Search for the cell housing the specified text and yield its (X, Y) center coordinate. 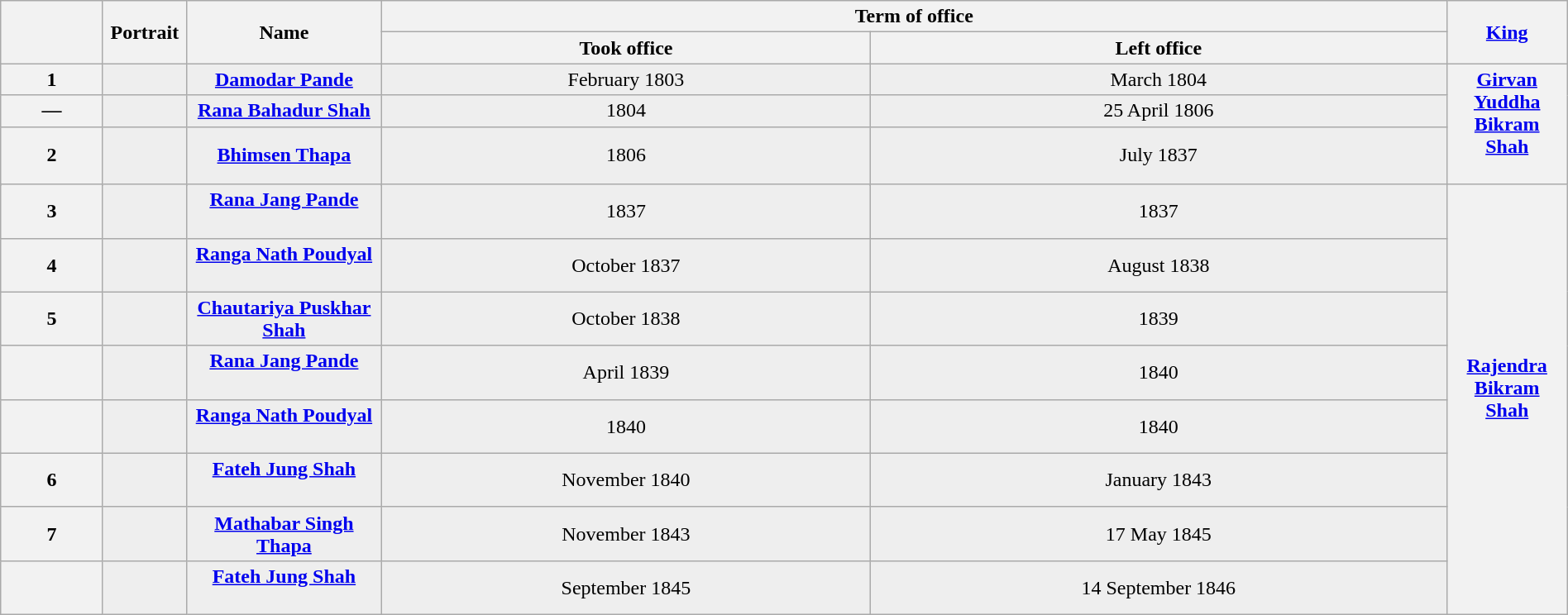
October 1837 (625, 265)
October 1838 (625, 319)
3 (52, 212)
King (1507, 32)
Rana Bahadur Shah (284, 111)
September 1845 (625, 587)
November 1840 (625, 479)
Mathabar Singh Thapa (284, 534)
Rajendra Bikram Shah (1507, 399)
4 (52, 265)
Portrait (144, 32)
February 1803 (625, 79)
Chautariya Puskhar Shah (284, 319)
Took office (625, 48)
6 (52, 479)
Bhimsen Thapa (284, 155)
March 1804 (1158, 79)
1839 (1158, 319)
14 September 1846 (1158, 587)
25 April 1806 (1158, 111)
2 (52, 155)
Left office (1158, 48)
November 1843 (625, 534)
1 (52, 79)
1806 (625, 155)
April 1839 (625, 372)
Term of office (914, 17)
August 1838 (1158, 265)
17 May 1845 (1158, 534)
January 1843 (1158, 479)
5 (52, 319)
July 1837 (1158, 155)
Girvan Yuddha Bikram Shah (1507, 124)
Name (284, 32)
— (52, 111)
1804 (625, 111)
Damodar Pande (284, 79)
7 (52, 534)
